Find where the given text appears and provide that cell's center as [x, y] coordinate. 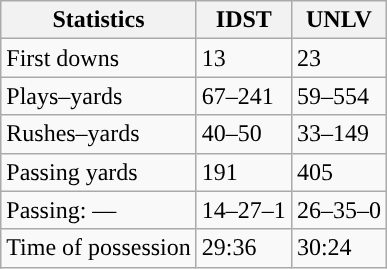
Passing yards [99, 172]
26–35–0 [338, 210]
405 [338, 172]
191 [244, 172]
Statistics [99, 20]
IDST [244, 20]
67–241 [244, 96]
33–149 [338, 134]
UNLV [338, 20]
First downs [99, 58]
30:24 [338, 248]
59–554 [338, 96]
29:36 [244, 248]
Rushes–yards [99, 134]
Plays–yards [99, 96]
Time of possession [99, 248]
40–50 [244, 134]
23 [338, 58]
Passing: –– [99, 210]
13 [244, 58]
14–27–1 [244, 210]
